Identify which cell holds the provided text, then report its (X, Y) central coordinate. 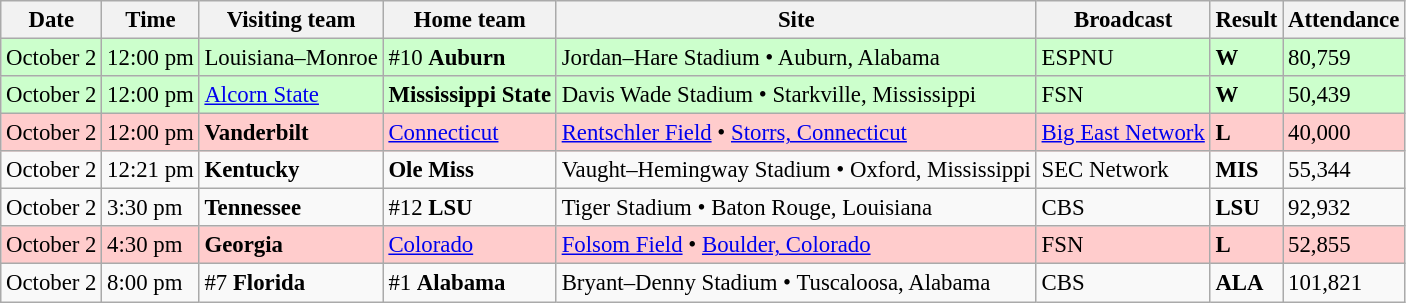
92,932 (1344, 208)
Alcorn State (291, 95)
52,855 (1344, 245)
Davis Wade Stadium • Starkville, Mississippi (796, 95)
40,000 (1344, 133)
8:00 pm (150, 283)
LSU (1246, 208)
Georgia (291, 245)
Date (52, 20)
Ole Miss (470, 170)
#1 Alabama (470, 283)
#10 Auburn (470, 58)
MIS (1246, 170)
Vanderbilt (291, 133)
#7 Florida (291, 283)
Tennessee (291, 208)
4:30 pm (150, 245)
Tiger Stadium • Baton Rouge, Louisiana (796, 208)
Vaught–Hemingway Stadium • Oxford, Mississippi (796, 170)
Connecticut (470, 133)
Big East Network (1123, 133)
12:21 pm (150, 170)
Louisiana–Monroe (291, 58)
Mississippi State (470, 95)
55,344 (1344, 170)
SEC Network (1123, 170)
Home team (470, 20)
Folsom Field • Boulder, Colorado (796, 245)
101,821 (1344, 283)
Visiting team (291, 20)
Site (796, 20)
Bryant–Denny Stadium • Tuscaloosa, Alabama (796, 283)
Attendance (1344, 20)
Broadcast (1123, 20)
3:30 pm (150, 208)
80,759 (1344, 58)
#12 LSU (470, 208)
ESPNU (1123, 58)
Colorado (470, 245)
ALA (1246, 283)
50,439 (1344, 95)
Time (150, 20)
Jordan–Hare Stadium • Auburn, Alabama (796, 58)
Rentschler Field • Storrs, Connecticut (796, 133)
Result (1246, 20)
Kentucky (291, 170)
